Output the (X, Y) coordinate of the center of the cell containing the given text.  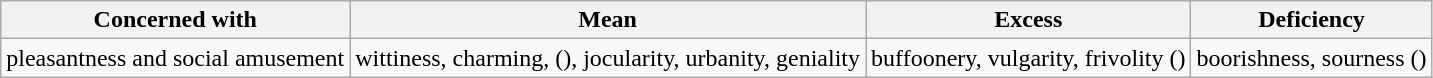
Excess (1028, 20)
wittiness, charming, (), jocularity, urbanity, geniality (608, 58)
Deficiency (1312, 20)
boorishness, sourness () (1312, 58)
Mean (608, 20)
pleasantness and social amusement (176, 58)
Concerned with (176, 20)
buffoonery, vulgarity, frivolity () (1028, 58)
